Capture the cell that displays the provided text and extract its (X, Y) central coordinate. 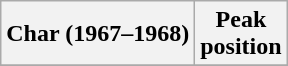
Char (1967–1968) (98, 34)
Peakposition (241, 34)
